Pinpoint the cell where the given text exists, returning its (X, Y) midpoint coordinate. 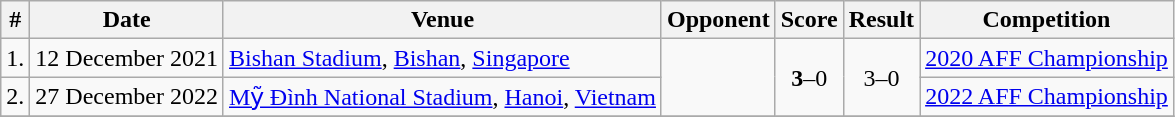
Competition (1047, 20)
12 December 2021 (127, 58)
Mỹ Đình National Stadium, Hanoi, Vietnam (442, 97)
Bishan Stadium, Bishan, Singapore (442, 58)
Score (809, 20)
2. (16, 97)
Result (881, 20)
1. (16, 58)
Venue (442, 20)
# (16, 20)
27 December 2022 (127, 97)
Opponent (718, 20)
Date (127, 20)
2022 AFF Championship (1047, 97)
2020 AFF Championship (1047, 58)
